For the text-containing cell, return its midpoint in [X, Y] coordinate format. 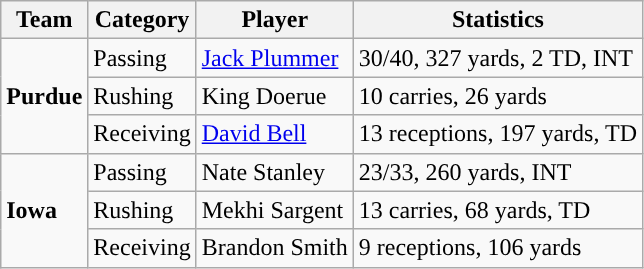
9 receptions, 106 yards [498, 248]
Team [44, 20]
Purdue [44, 96]
Statistics [498, 20]
23/33, 260 yards, INT [498, 172]
Jack Plummer [274, 58]
10 carries, 26 yards [498, 96]
David Bell [274, 134]
Iowa [44, 210]
Player [274, 20]
Category [142, 20]
King Doerue [274, 96]
30/40, 327 yards, 2 TD, INT [498, 58]
Brandon Smith [274, 248]
Mekhi Sargent [274, 210]
Nate Stanley [274, 172]
13 receptions, 197 yards, TD [498, 134]
13 carries, 68 yards, TD [498, 210]
